Capture the cell that displays the provided text and extract its [x, y] central coordinate. 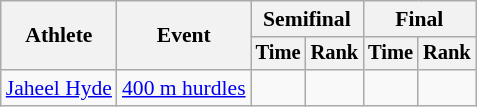
Athlete [59, 36]
400 m hurdles [184, 88]
Jaheel Hyde [59, 88]
Semifinal [307, 19]
Event [184, 36]
Final [419, 19]
